For the text-containing cell, return its midpoint in [X, Y] coordinate format. 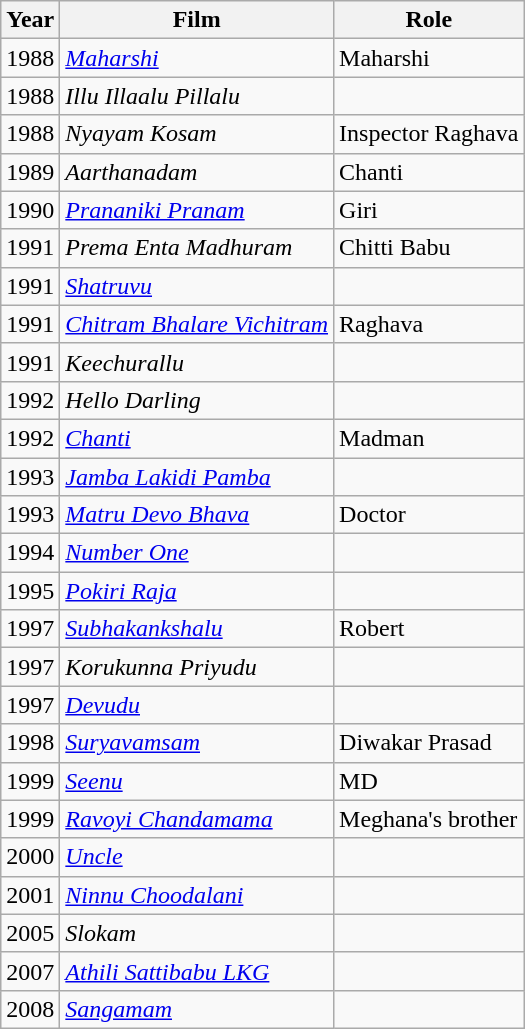
2005 [30, 933]
Chitti Babu [429, 248]
Jamba Lakidi Pamba [197, 477]
Robert [429, 629]
Film [197, 20]
Shatruvu [197, 286]
Aarthanadam [197, 172]
2008 [30, 1009]
1989 [30, 172]
Chitram Bhalare Vichitram [197, 324]
Year [30, 20]
Nyayam Kosam [197, 134]
Illu Illaalu Pillalu [197, 96]
2007 [30, 971]
1990 [30, 210]
1998 [30, 743]
Doctor [429, 515]
Sangamam [197, 1009]
Devudu [197, 705]
Raghava [429, 324]
Meghana's brother [429, 819]
Giri [429, 210]
1994 [30, 553]
Slokam [197, 933]
Madman [429, 438]
Inspector Raghava [429, 134]
Seenu [197, 781]
2001 [30, 895]
Suryavamsam [197, 743]
Prananiki Pranam [197, 210]
Pokiri Raja [197, 591]
Uncle [197, 857]
Korukunna Priyudu [197, 667]
1995 [30, 591]
Hello Darling [197, 400]
Matru Devo Bhava [197, 515]
Keechurallu [197, 362]
Diwakar Prasad [429, 743]
2000 [30, 857]
Prema Enta Madhuram [197, 248]
Subhakankshalu [197, 629]
Athili Sattibabu LKG [197, 971]
Ninnu Choodalani [197, 895]
Ravoyi Chandamama [197, 819]
Role [429, 20]
Number One [197, 553]
MD [429, 781]
